Return the [X, Y] coordinate for the center point of the cell that contains the specified text.  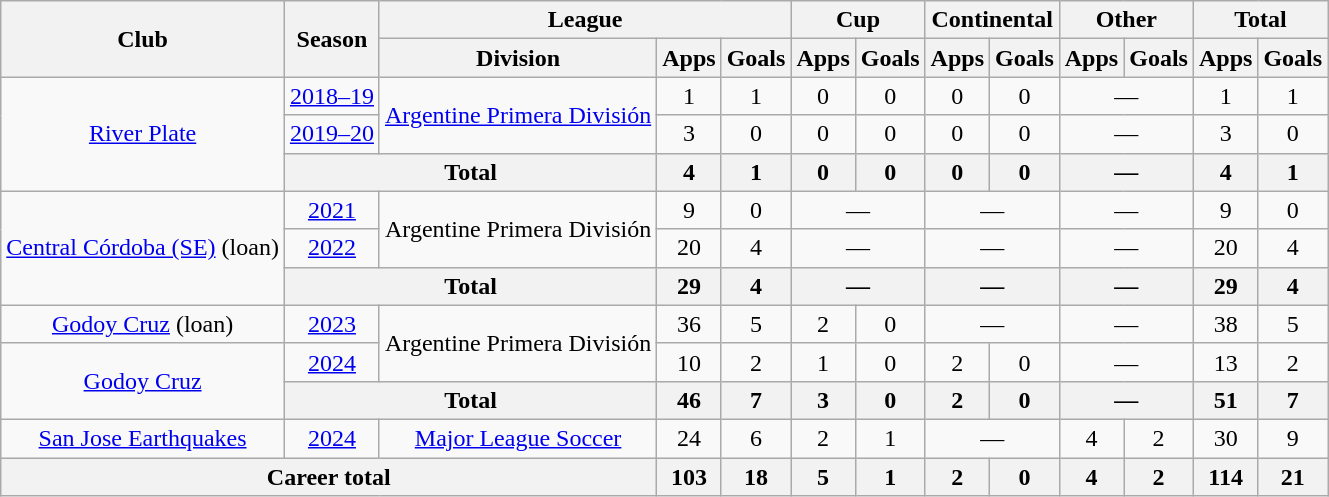
Career total [329, 477]
2019–20 [332, 134]
6 [756, 438]
36 [689, 324]
2018–19 [332, 96]
League [584, 20]
103 [689, 477]
Club [143, 39]
Major League Soccer [518, 438]
Godoy Cruz (loan) [143, 324]
46 [689, 400]
2023 [332, 324]
Cup [858, 20]
River Plate [143, 134]
Season [332, 39]
30 [1225, 438]
38 [1225, 324]
Continental [992, 20]
Godoy Cruz [143, 381]
18 [756, 477]
21 [1293, 477]
24 [689, 438]
13 [1225, 362]
Other [1126, 20]
10 [689, 362]
San Jose Earthquakes [143, 438]
Division [518, 58]
2021 [332, 210]
Central Córdoba (SE) (loan) [143, 248]
51 [1225, 400]
2022 [332, 248]
114 [1225, 477]
